Capture the cell that displays the provided text and extract its (X, Y) central coordinate. 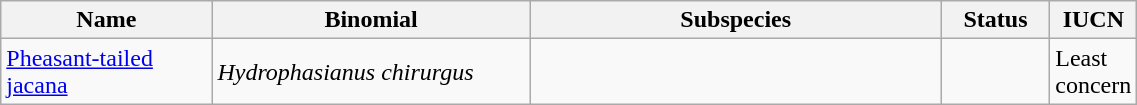
Least concern (1094, 72)
Status (996, 20)
Hydrophasianus chirurgus (371, 72)
IUCN (1094, 20)
Subspecies (736, 20)
Binomial (371, 20)
Pheasant-tailed jacana (106, 72)
Name (106, 20)
